Extract the (x, y) coordinate from the center of the cell holding the provided text.  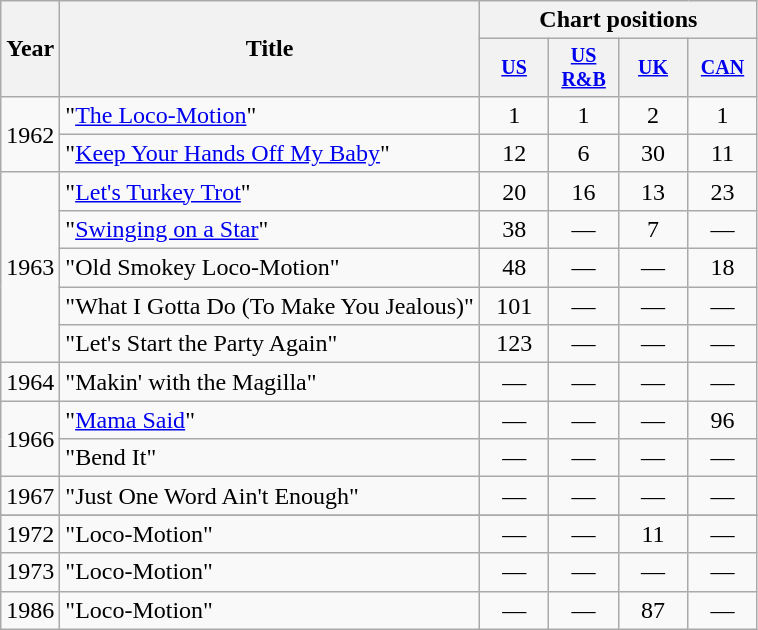
US (514, 68)
1963 (30, 267)
"Old Smokey Loco-Motion" (270, 268)
"Let's Turkey Trot" (270, 191)
1962 (30, 134)
48 (514, 268)
87 (652, 610)
123 (514, 344)
38 (514, 229)
2 (652, 115)
"Bend It" (270, 458)
CAN (722, 68)
1973 (30, 572)
UK (652, 68)
101 (514, 306)
18 (722, 268)
Title (270, 49)
1986 (30, 610)
6 (584, 153)
23 (722, 191)
1966 (30, 439)
"Swinging on a Star" (270, 229)
Chart positions (618, 20)
7 (652, 229)
USR&B (584, 68)
"Makin' with the Magilla" (270, 382)
30 (652, 153)
12 (514, 153)
"Let's Start the Party Again" (270, 344)
"What I Gotta Do (To Make You Jealous)" (270, 306)
"Keep Your Hands Off My Baby" (270, 153)
20 (514, 191)
"The Loco-Motion" (270, 115)
Year (30, 49)
16 (584, 191)
"Just One Word Ain't Enough" (270, 496)
1967 (30, 496)
"Mama Said" (270, 420)
1972 (30, 534)
96 (722, 420)
13 (652, 191)
1964 (30, 382)
